Provide the (X, Y) coordinate of the cell's center where the given text is located.  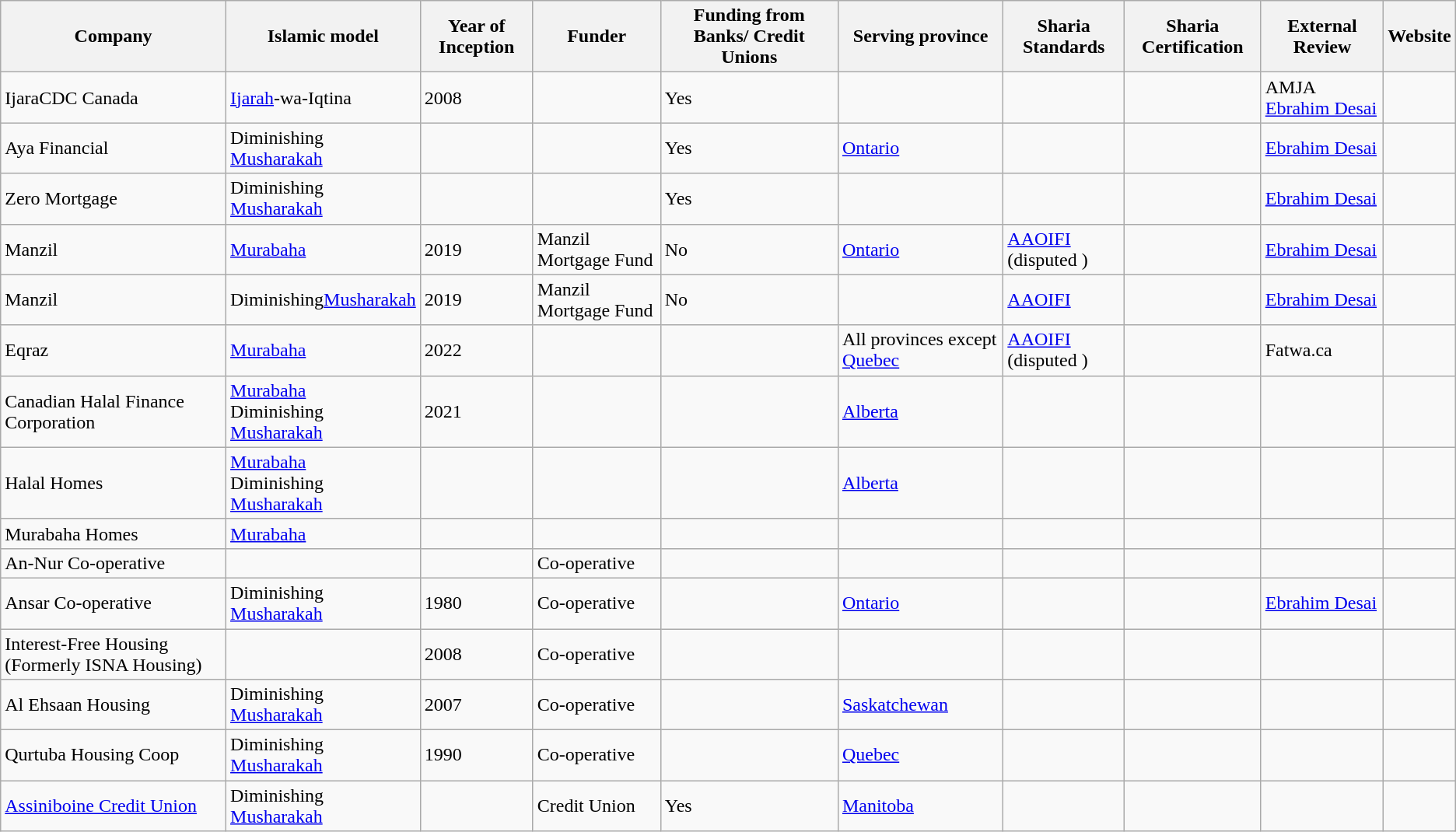
Sharia Standards (1064, 37)
Saskatchewan (920, 704)
Al Ehsaan Housing (114, 704)
AAOIFI (1064, 300)
Zero Mortgage (114, 199)
2021 (476, 411)
Credit Union (597, 806)
2007 (476, 704)
Eqraz (114, 350)
Assiniboine Credit Union (114, 806)
IjaraCDC Canada (114, 98)
Canadian Halal Finance Corporation (114, 411)
1980 (476, 603)
Company (114, 37)
Manitoba (920, 806)
Qurtuba Housing Coop (114, 756)
Sharia Certification (1192, 37)
Year of Inception (476, 37)
Aya Financial (114, 148)
Interest-Free Housing (Formerly ISNA Housing) (114, 653)
Ijarah-wa-Iqtina (324, 98)
An-Nur Co-operative (114, 563)
2022 (476, 350)
AMJA Ebrahim Desai (1322, 98)
Islamic model (324, 37)
Website (1420, 37)
Fatwa.ca (1322, 350)
Murabaha Homes (114, 533)
All provinces except Quebec (920, 350)
Serving province (920, 37)
External Review (1322, 37)
1990 (476, 756)
Quebec (920, 756)
Halal Homes (114, 483)
Ansar Co-operative (114, 603)
Funding from Banks/ Credit Unions (749, 37)
Funder (597, 37)
